Detect which cell encompasses the target text, then output its (x, y) center coordinate. 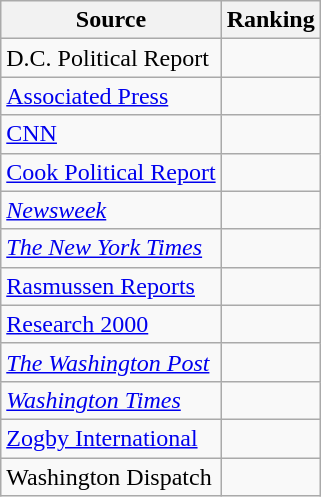
The Washington Post (111, 362)
Newsweek (111, 210)
Cook Political Report (111, 172)
The New York Times (111, 248)
Ranking (270, 20)
Washington Times (111, 400)
Washington Dispatch (111, 477)
Rasmussen Reports (111, 286)
D.C. Political Report (111, 58)
Zogby International (111, 438)
Source (111, 20)
Associated Press (111, 96)
Research 2000 (111, 324)
CNN (111, 134)
